Search for the cell housing the specified text and yield its [x, y] center coordinate. 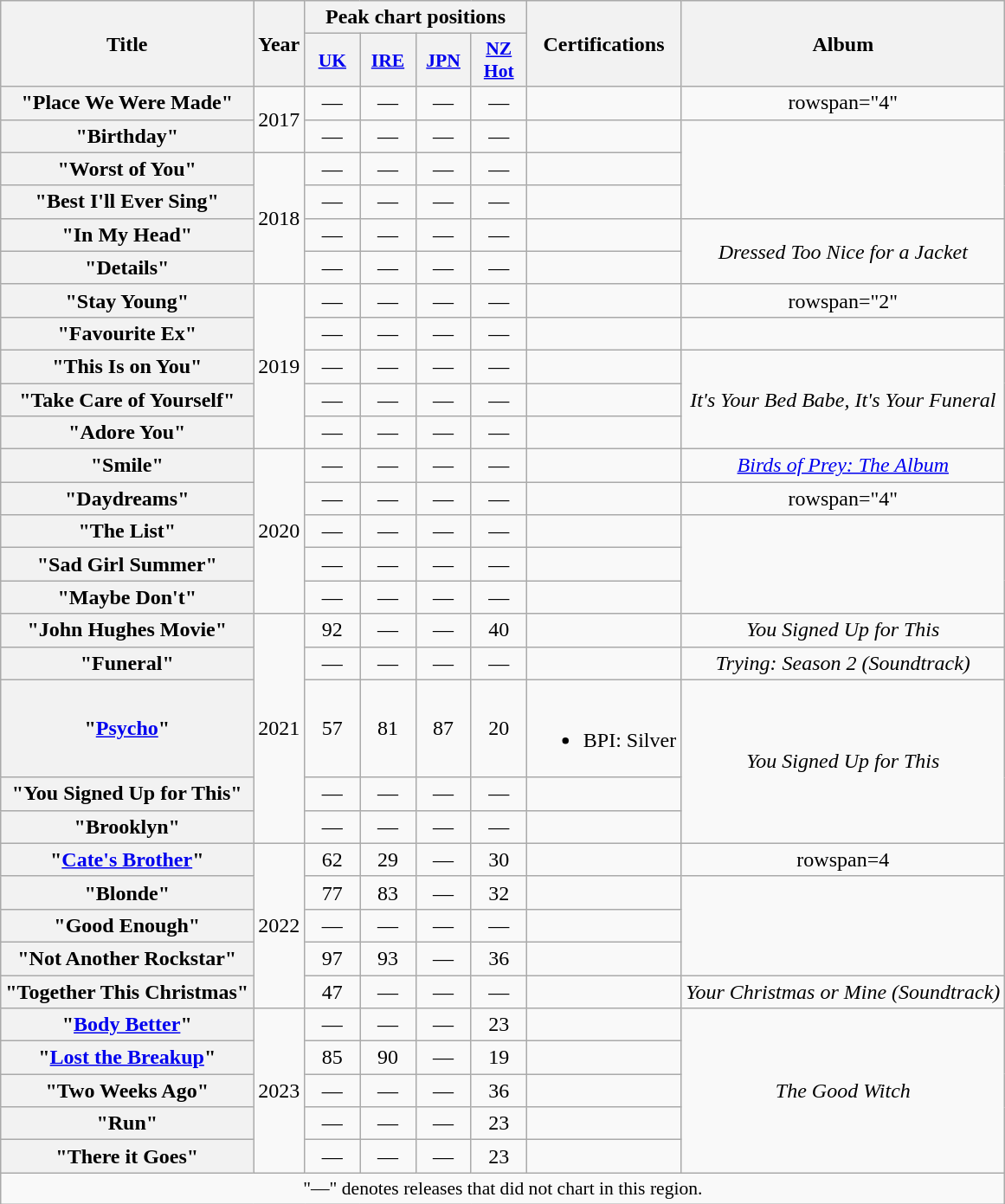
83 [388, 892]
2019 [279, 366]
Year [279, 43]
BPI: Silver [603, 729]
"John Hughes Movie" [127, 630]
40 [499, 630]
"Run" [127, 1124]
Dressed Too Nice for a Jacket [843, 251]
"You Signed Up for This" [127, 794]
Birds of Prey: The Album [843, 466]
It's Your Bed Babe, It's Your Funeral [843, 399]
JPN [443, 61]
2017 [279, 119]
"—" denotes releases that did not chart in this region. [503, 1188]
"Take Care of Yourself" [127, 399]
"Favourite Ex" [127, 333]
87 [443, 729]
29 [388, 860]
Album [843, 43]
Peak chart positions [416, 17]
Title [127, 43]
"Cate's Brother" [127, 860]
19 [499, 1058]
UK [332, 61]
rowspan=4 [843, 860]
"Worst of You" [127, 169]
"Best I'll Ever Sing" [127, 202]
Your Christmas or Mine (Soundtrack) [843, 991]
2022 [279, 925]
92 [332, 630]
"Good Enough" [127, 925]
"Smile" [127, 466]
Certifications [603, 43]
97 [332, 958]
"Brooklyn" [127, 827]
"Two Weeks Ago" [127, 1091]
77 [332, 892]
2021 [279, 729]
"Lost the Breakup" [127, 1058]
rowspan="2" [843, 300]
85 [332, 1058]
"Body Better" [127, 1025]
"Sad Girl Summer" [127, 564]
93 [388, 958]
"The List" [127, 531]
47 [332, 991]
"Birthday" [127, 136]
"There it Goes" [127, 1156]
"This Is on You" [127, 366]
Trying: Season 2 (Soundtrack) [843, 663]
"Place We Were Made" [127, 103]
The Good Witch [843, 1091]
"Not Another Rockstar" [127, 958]
IRE [388, 61]
"Stay Young" [127, 300]
32 [499, 892]
"Together This Christmas" [127, 991]
"Daydreams" [127, 499]
20 [499, 729]
"Funeral" [127, 663]
"In My Head" [127, 235]
"Blonde" [127, 892]
90 [388, 1058]
NZHot [499, 61]
62 [332, 860]
"Adore You" [127, 433]
2020 [279, 531]
"Details" [127, 267]
30 [499, 860]
"Psycho" [127, 729]
2023 [279, 1091]
81 [388, 729]
57 [332, 729]
"Maybe Don't" [127, 597]
2018 [279, 218]
